Locate the cell with the specified text and output its (x, y) center coordinate. 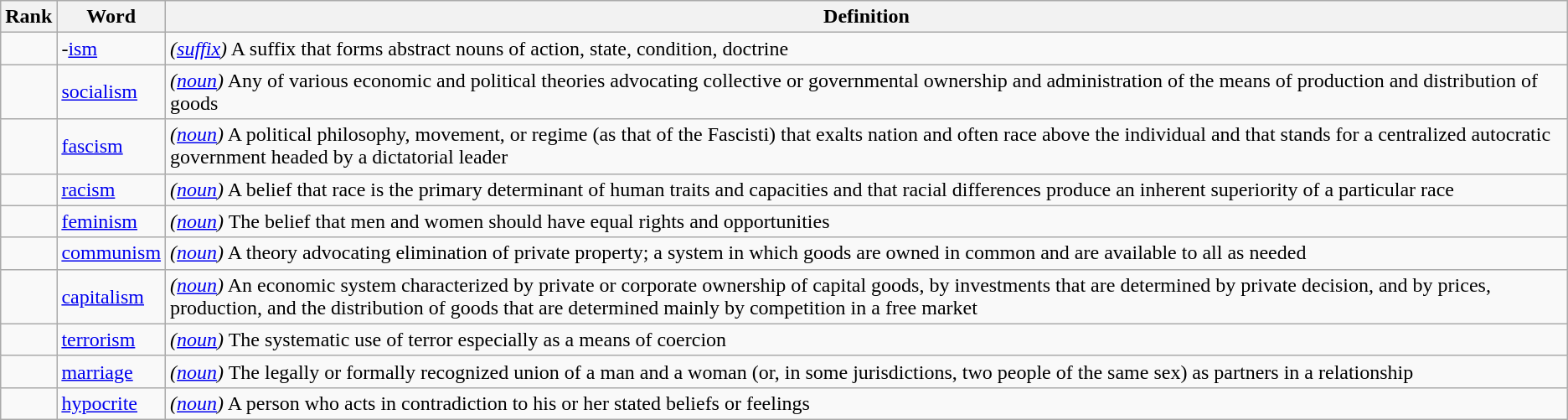
hypocrite (111, 403)
-ism (111, 49)
feminism (111, 221)
Word (111, 17)
communism (111, 253)
racism (111, 189)
capitalism (111, 297)
(noun) A theory advocating elimination of private property; a system in which goods are owned in common and are available to all as needed (867, 253)
Rank (28, 17)
socialism (111, 92)
fascism (111, 146)
marriage (111, 371)
terrorism (111, 340)
Definition (867, 17)
(noun) The belief that men and women should have equal rights and opportunities (867, 221)
(noun) A person who acts in contradiction to his or her stated beliefs or feelings (867, 403)
(noun) The systematic use of terror especially as a means of coercion (867, 340)
(suffix) A suffix that forms abstract nouns of action, state, condition, doctrine (867, 49)
